Find where the given text appears and provide that cell's center as (x, y) coordinate. 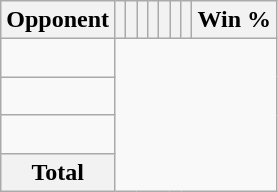
Win % (234, 20)
Opponent (58, 20)
Total (58, 172)
